Return (X, Y) of the center of cell containing provided text 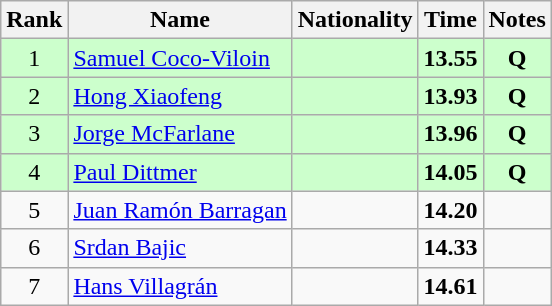
Notes (517, 20)
6 (34, 248)
7 (34, 286)
2 (34, 96)
3 (34, 134)
Hong Xiaofeng (180, 96)
1 (34, 58)
14.61 (450, 286)
Name (180, 20)
Samuel Coco-Viloin (180, 58)
13.96 (450, 134)
Srdan Bajic (180, 248)
Paul Dittmer (180, 172)
5 (34, 210)
13.93 (450, 96)
14.05 (450, 172)
4 (34, 172)
13.55 (450, 58)
Juan Ramón Barragan (180, 210)
Time (450, 20)
14.20 (450, 210)
Jorge McFarlane (180, 134)
Hans Villagrán (180, 286)
14.33 (450, 248)
Nationality (355, 20)
Rank (34, 20)
